Locate the cell with the specified text and output its [X, Y] center coordinate. 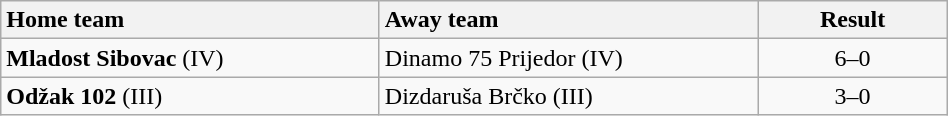
Away team [568, 20]
Home team [190, 20]
6–0 [852, 58]
Odžak 102 (III) [190, 96]
Dinamo 75 Prijedor (IV) [568, 58]
3–0 [852, 96]
Dizdaruša Brčko (III) [568, 96]
Result [852, 20]
Mladost Sibovac (IV) [190, 58]
